Detect which cell encompasses the target text, then output its [x, y] center coordinate. 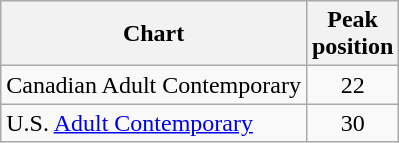
Canadian Adult Contemporary [154, 85]
22 [352, 85]
Peakposition [352, 34]
U.S. Adult Contemporary [154, 123]
30 [352, 123]
Chart [154, 34]
